Pinpoint the cell where the given text exists, returning its [x, y] midpoint coordinate. 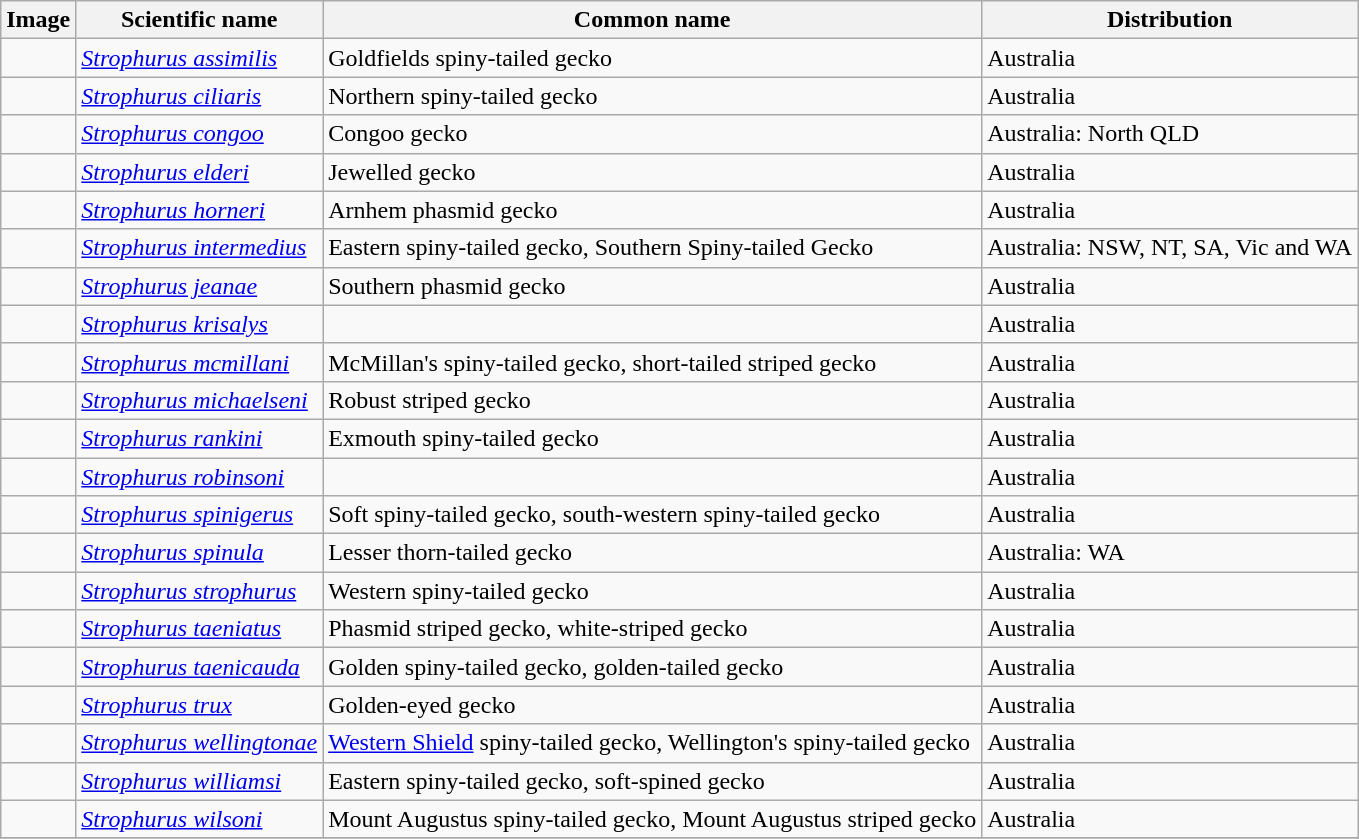
Golden spiny-tailed gecko, golden-tailed gecko [652, 667]
Strophurus strophurus [200, 591]
Golden-eyed gecko [652, 705]
Eastern spiny-tailed gecko, soft-spined gecko [652, 781]
Strophurus robinsoni [200, 477]
Strophurus michaelseni [200, 400]
Strophurus elderi [200, 172]
Distribution [1170, 20]
Scientific name [200, 20]
Congoo gecko [652, 134]
Robust striped gecko [652, 400]
Strophurus wilsoni [200, 819]
Exmouth spiny-tailed gecko [652, 438]
Common name [652, 20]
Strophurus taenicauda [200, 667]
Arnhem phasmid gecko [652, 210]
Goldfields spiny-tailed gecko [652, 58]
Australia: North QLD [1170, 134]
Phasmid striped gecko, white-striped gecko [652, 629]
Strophurus williamsi [200, 781]
Mount Augustus spiny-tailed gecko, Mount Augustus striped gecko [652, 819]
Strophurus ciliaris [200, 96]
Strophurus wellingtonae [200, 743]
Strophurus spinula [200, 553]
Lesser thorn-tailed gecko [652, 553]
Australia: NSW, NT, SA, Vic and WA [1170, 248]
Image [38, 20]
Strophurus mcmillani [200, 362]
Strophurus taeniatus [200, 629]
Strophurus rankini [200, 438]
Strophurus krisalys [200, 324]
Strophurus spinigerus [200, 515]
Strophurus trux [200, 705]
Strophurus intermedius [200, 248]
Southern phasmid gecko [652, 286]
McMillan's spiny-tailed gecko, short-tailed striped gecko [652, 362]
Strophurus horneri [200, 210]
Jewelled gecko [652, 172]
Eastern spiny-tailed gecko, Southern Spiny-tailed Gecko [652, 248]
Strophurus congoo [200, 134]
Strophurus assimilis [200, 58]
Strophurus jeanae [200, 286]
Soft spiny-tailed gecko, south-western spiny-tailed gecko [652, 515]
Western spiny-tailed gecko [652, 591]
Western Shield spiny-tailed gecko, Wellington's spiny-tailed gecko [652, 743]
Australia: WA [1170, 553]
Northern spiny-tailed gecko [652, 96]
